Scan for the cell matching the given text and deliver its [X, Y] coordinate at center. 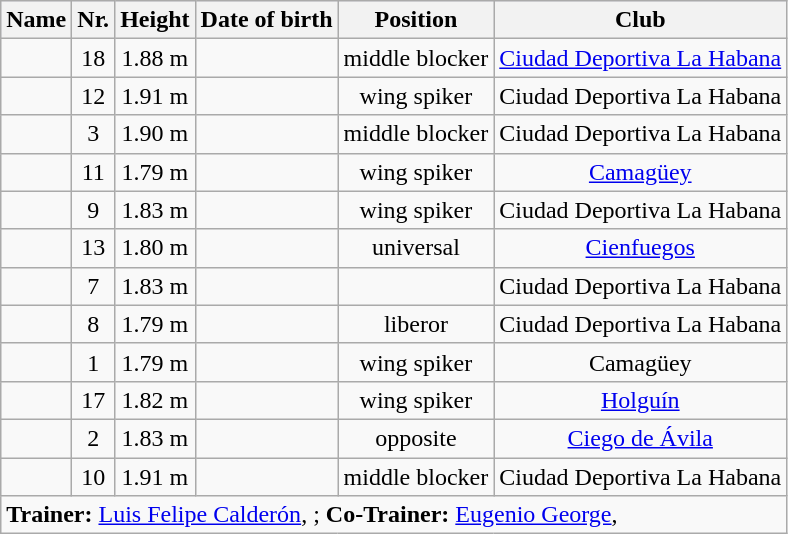
Date of birth [266, 20]
liberor [416, 324]
7 [94, 286]
3 [94, 134]
1.82 m [155, 400]
11 [94, 172]
10 [94, 477]
Holguín [640, 400]
opposite [416, 438]
Nr. [94, 20]
Cienfuegos [640, 248]
18 [94, 58]
2 [94, 438]
universal [416, 248]
13 [94, 248]
Club [640, 20]
1.88 m [155, 58]
1 [94, 362]
Ciego de Ávila [640, 438]
Trainer: Luis Felipe Calderón, ; Co-Trainer: Eugenio George, [394, 515]
1.90 m [155, 134]
Name [36, 20]
17 [94, 400]
9 [94, 210]
Height [155, 20]
Position [416, 20]
8 [94, 324]
1.80 m [155, 248]
12 [94, 96]
